Return [X, Y] of the center of cell containing provided text 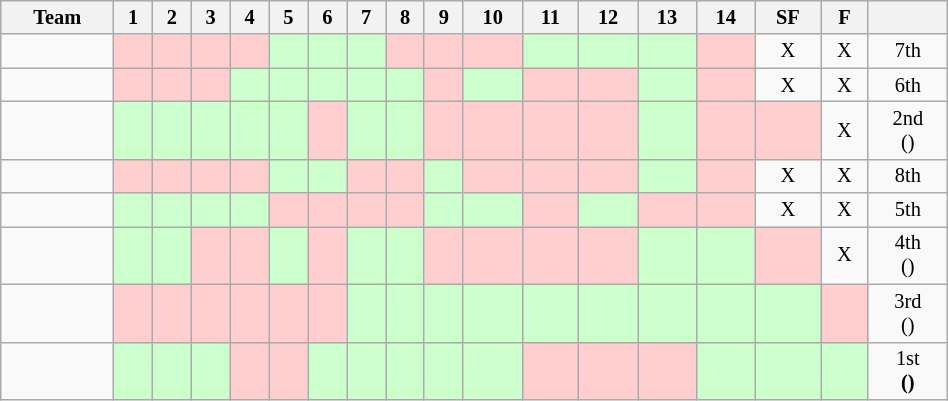
2 [172, 17]
Team [58, 17]
4th() [908, 255]
1 [134, 17]
5 [288, 17]
3rd() [908, 313]
6th [908, 85]
11 [550, 17]
12 [608, 17]
9 [444, 17]
5th [908, 210]
14 [726, 17]
2nd() [908, 130]
3 [210, 17]
7th [908, 51]
13 [668, 17]
F [845, 17]
10 [492, 17]
7 [366, 17]
8th [908, 176]
SF [788, 17]
8 [406, 17]
1st() [908, 371]
6 [328, 17]
4 [250, 17]
